From the cell containing the given text, extract its center point as (x, y) coordinate. 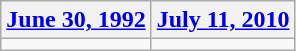
June 30, 1992 (76, 20)
July 11, 2010 (223, 20)
